From the cell containing the given text, extract its center point as (x, y) coordinate. 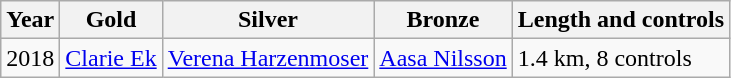
Clarie Ek (111, 58)
Silver (268, 20)
1.4 km, 8 controls (620, 58)
Verena Harzenmoser (268, 58)
2018 (30, 58)
Length and controls (620, 20)
Bronze (443, 20)
Year (30, 20)
Gold (111, 20)
Aasa Nilsson (443, 58)
